Locate the cell with the specified text and output its [X, Y] center coordinate. 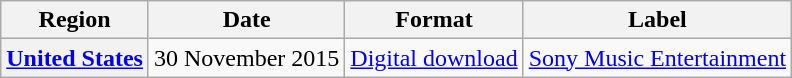
United States [75, 58]
30 November 2015 [246, 58]
Region [75, 20]
Digital download [434, 58]
Format [434, 20]
Date [246, 20]
Sony Music Entertainment [657, 58]
Label [657, 20]
